From the cell containing the given text, extract its center point as (x, y) coordinate. 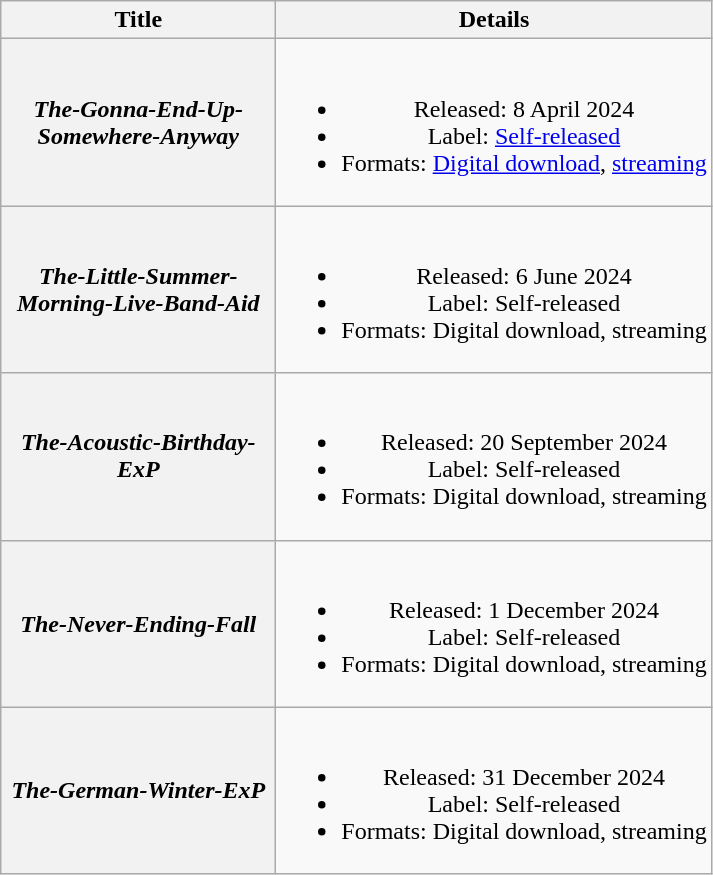
The-Gonna-End-Up-Somewhere-Anyway (138, 122)
Details (494, 20)
Released: 1 December 2024Label: Self-releasedFormats: Digital download, streaming (494, 624)
The-Never-Ending-Fall (138, 624)
Released: 6 June 2024Label: Self-releasedFormats: Digital download, streaming (494, 290)
Released: 20 September 2024Label: Self-releasedFormats: Digital download, streaming (494, 456)
The-Acoustic-Birthday-ExP (138, 456)
Released: 31 December 2024Label: Self-releasedFormats: Digital download, streaming (494, 790)
The-German-Winter-ExP (138, 790)
Released: 8 April 2024Label: Self-releasedFormats: Digital download, streaming (494, 122)
The-Little-Summer-Morning-Live-Band-Aid (138, 290)
Title (138, 20)
